Return the (X, Y) coordinate for the center point of the cell that contains the specified text.  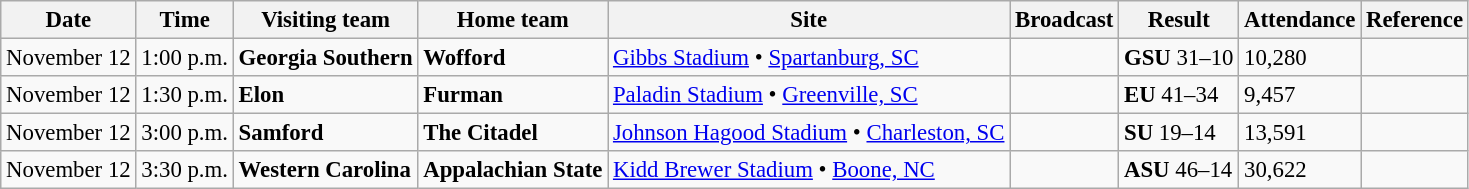
13,591 (1300, 133)
SU 19–14 (1179, 133)
Gibbs Stadium • Spartanburg, SC (809, 58)
Elon (326, 95)
Georgia Southern (326, 58)
Samford (326, 133)
GSU 31–10 (1179, 58)
Reference (1415, 20)
Appalachian State (513, 170)
Result (1179, 20)
The Citadel (513, 133)
Western Carolina (326, 170)
3:00 p.m. (184, 133)
1:30 p.m. (184, 95)
9,457 (1300, 95)
Kidd Brewer Stadium • Boone, NC (809, 170)
Visiting team (326, 20)
1:00 p.m. (184, 58)
ASU 46–14 (1179, 170)
Wofford (513, 58)
Johnson Hagood Stadium • Charleston, SC (809, 133)
Paladin Stadium • Greenville, SC (809, 95)
Broadcast (1064, 20)
Attendance (1300, 20)
Date (68, 20)
3:30 p.m. (184, 170)
10,280 (1300, 58)
Time (184, 20)
Furman (513, 95)
EU 41–34 (1179, 95)
30,622 (1300, 170)
Site (809, 20)
Home team (513, 20)
